Capture the cell that displays the provided text and extract its [x, y] central coordinate. 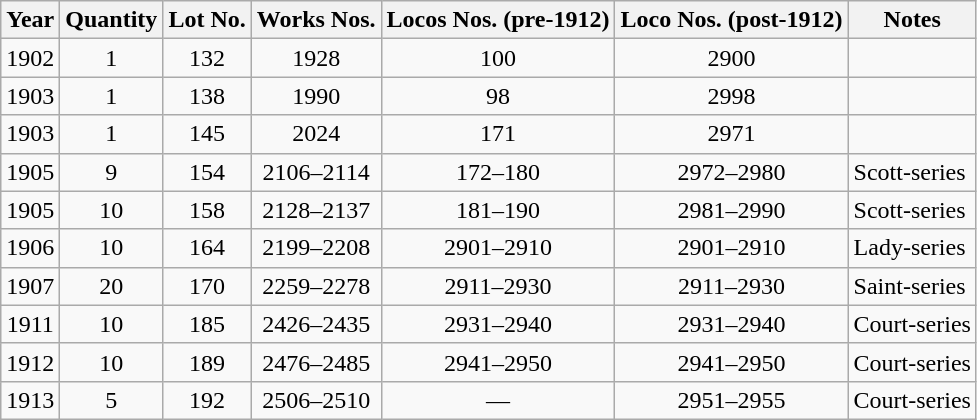
185 [207, 324]
Saint-series [912, 286]
2998 [732, 96]
Notes [912, 20]
9 [112, 172]
Year [30, 20]
138 [207, 96]
132 [207, 58]
2971 [732, 134]
2506–2510 [316, 400]
171 [498, 134]
1906 [30, 248]
164 [207, 248]
98 [498, 96]
Locos Nos. (pre-1912) [498, 20]
2981–2990 [732, 210]
181–190 [498, 210]
Quantity [112, 20]
2900 [732, 58]
— [498, 400]
2476–2485 [316, 362]
1907 [30, 286]
Loco Nos. (post-1912) [732, 20]
2128–2137 [316, 210]
154 [207, 172]
2106–2114 [316, 172]
1990 [316, 96]
2024 [316, 134]
1911 [30, 324]
1902 [30, 58]
Lot No. [207, 20]
5 [112, 400]
145 [207, 134]
189 [207, 362]
158 [207, 210]
2972–2980 [732, 172]
Works Nos. [316, 20]
2199–2208 [316, 248]
1912 [30, 362]
2426–2435 [316, 324]
2259–2278 [316, 286]
20 [112, 286]
172–180 [498, 172]
170 [207, 286]
1928 [316, 58]
2951–2955 [732, 400]
192 [207, 400]
1913 [30, 400]
Lady-series [912, 248]
100 [498, 58]
